From the cell containing the given text, extract its center point as [x, y] coordinate. 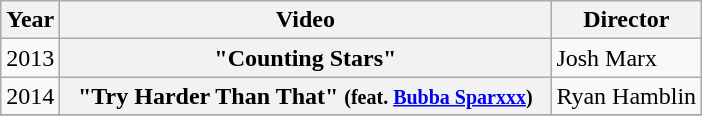
Josh Marx [626, 58]
2013 [30, 58]
2014 [30, 96]
Ryan Hamblin [626, 96]
"Try Harder Than That" (feat. Bubba Sparxxx) [306, 96]
Video [306, 20]
Director [626, 20]
Year [30, 20]
"Counting Stars" [306, 58]
